For the text-containing cell, return its midpoint in (X, Y) coordinate format. 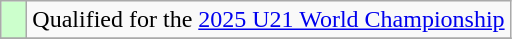
Qualified for the 2025 U21 World Championship (268, 20)
